Extract the (x, y) coordinate from the center of the cell holding the provided text.  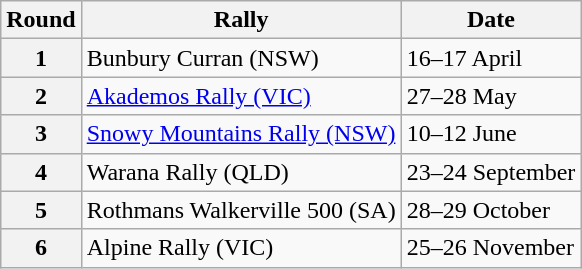
Rally (241, 20)
Bunbury Curran (NSW) (241, 58)
Rothmans Walkerville 500 (SA) (241, 210)
16–17 April (491, 58)
Alpine Rally (VIC) (241, 248)
6 (41, 248)
Round (41, 20)
23–24 September (491, 172)
Date (491, 20)
5 (41, 210)
4 (41, 172)
28–29 October (491, 210)
Warana Rally (QLD) (241, 172)
Akademos Rally (VIC) (241, 96)
1 (41, 58)
27–28 May (491, 96)
25–26 November (491, 248)
10–12 June (491, 134)
Snowy Mountains Rally (NSW) (241, 134)
2 (41, 96)
3 (41, 134)
